Capture the cell that displays the provided text and extract its (X, Y) central coordinate. 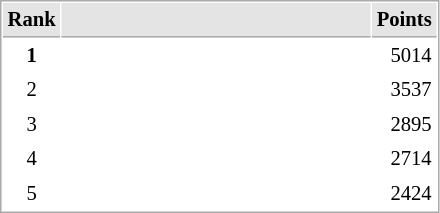
2 (32, 90)
5 (32, 194)
1 (32, 56)
2714 (404, 158)
3537 (404, 90)
Rank (32, 20)
4 (32, 158)
2895 (404, 124)
3 (32, 124)
2424 (404, 194)
Points (404, 20)
5014 (404, 56)
